Determine the [X, Y] coordinate at the center of the cell enclosing the given text.  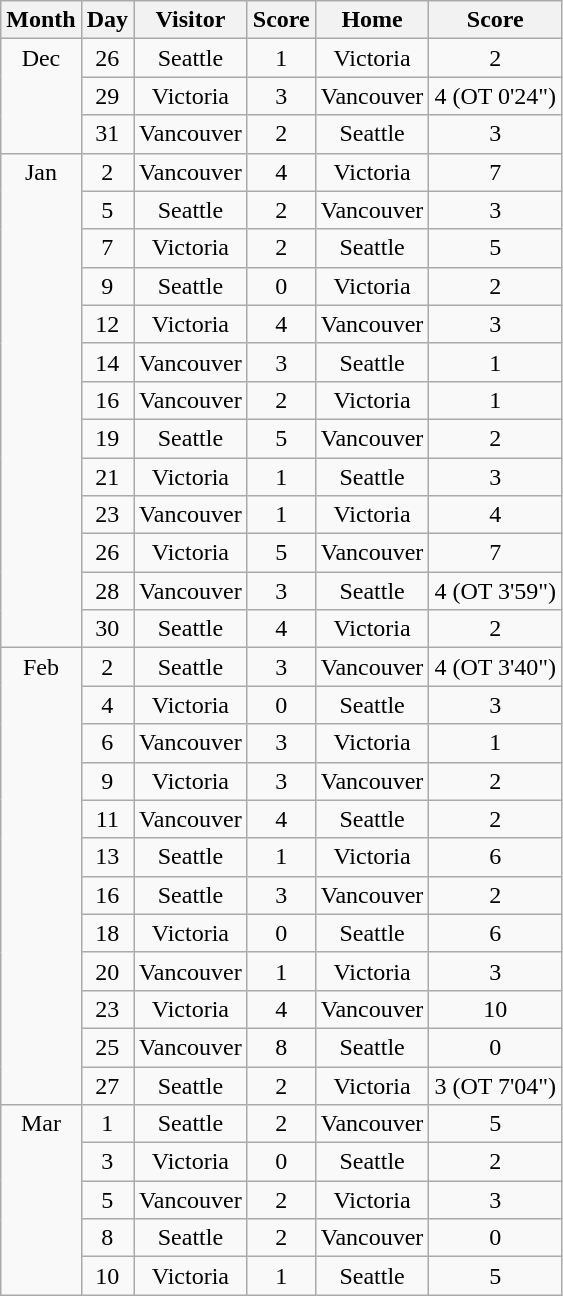
4 (OT 3'59") [496, 591]
4 (OT 0'24") [496, 96]
30 [107, 629]
Day [107, 20]
Month [41, 20]
27 [107, 1085]
18 [107, 933]
3 (OT 7'04") [496, 1085]
Dec [41, 96]
25 [107, 1047]
Jan [41, 400]
31 [107, 134]
12 [107, 324]
4 (OT 3'40") [496, 667]
Home [372, 20]
11 [107, 819]
29 [107, 96]
14 [107, 362]
20 [107, 971]
Feb [41, 876]
19 [107, 438]
Mar [41, 1200]
21 [107, 477]
Visitor [191, 20]
28 [107, 591]
13 [107, 857]
